Return (x, y) of the center of cell containing provided text 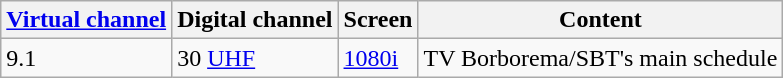
TV Borborema/SBT's main schedule (600, 58)
Virtual channel (86, 20)
1080i (378, 58)
30 UHF (255, 58)
Digital channel (255, 20)
Screen (378, 20)
9.1 (86, 58)
Content (600, 20)
